Find where the given text appears and provide that cell's center as (X, Y) coordinate. 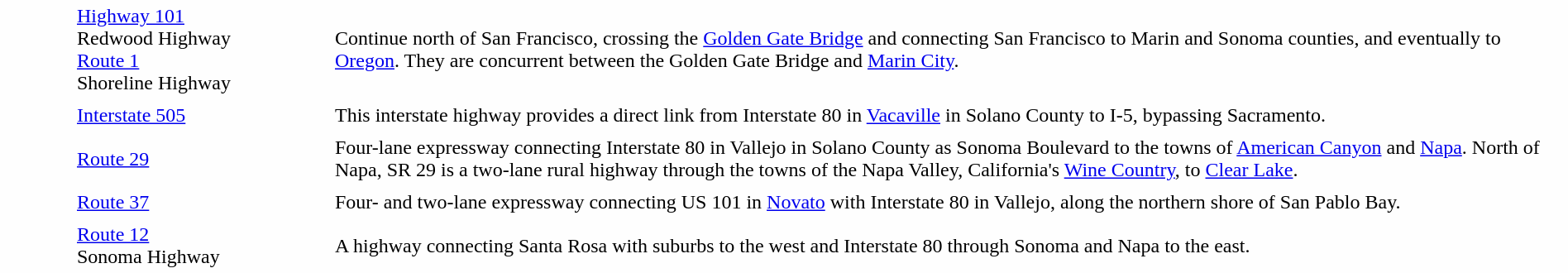
This interstate highway provides a direct link from Interstate 80 in Vacaville in Solano County to I-5, bypassing Sacramento. (949, 116)
A highway connecting Santa Rosa with suburbs to the west and Interstate 80 through Sonoma and Napa to the east. (949, 246)
Route 12Sonoma Highway (201, 246)
Interstate 505 (201, 116)
Highway 101Redwood HighwayRoute 1Shoreline Highway (201, 50)
Route 37 (201, 202)
Four- and two-lane expressway connecting US 101 in Novato with Interstate 80 in Vallejo, along the northern shore of San Pablo Bay. (949, 202)
Route 29 (201, 159)
